Extract the [x, y] coordinate from the center of the cell holding the provided text.  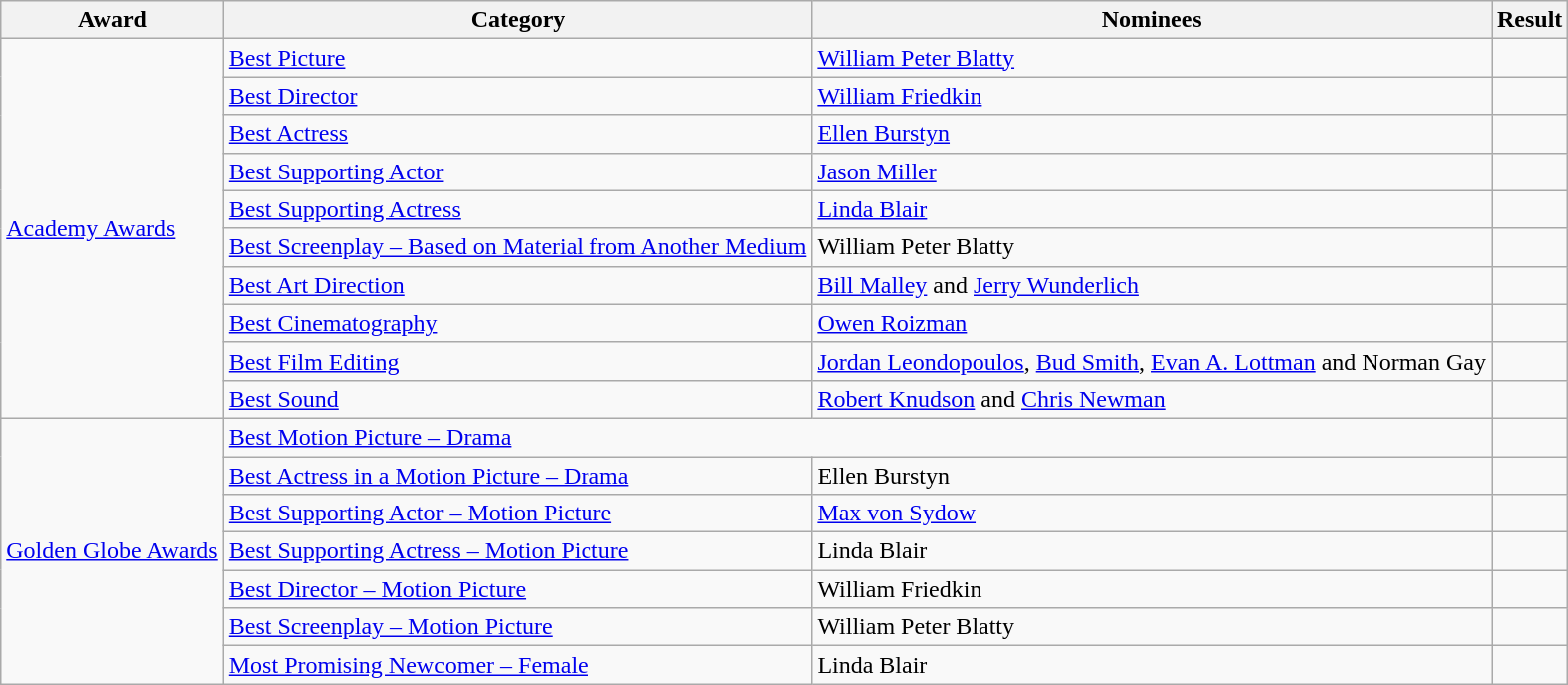
Best Supporting Actress – Motion Picture [518, 551]
Owen Roizman [1152, 323]
Nominees [1152, 20]
Award [113, 20]
Best Actress in a Motion Picture – Drama [518, 476]
Best Picture [518, 58]
Academy Awards [113, 229]
Best Director [518, 96]
Best Actress [518, 134]
Best Art Direction [518, 285]
Jason Miller [1152, 171]
Max von Sydow [1152, 514]
Best Sound [518, 399]
Best Supporting Actor – Motion Picture [518, 514]
Category [518, 20]
Best Screenplay – Based on Material from Another Medium [518, 247]
Best Director – Motion Picture [518, 589]
Best Cinematography [518, 323]
Best Supporting Actor [518, 171]
Result [1530, 20]
Bill Malley and Jerry Wunderlich [1152, 285]
Best Supporting Actress [518, 209]
Best Screenplay – Motion Picture [518, 627]
Best Film Editing [518, 361]
Golden Globe Awards [113, 550]
Robert Knudson and Chris Newman [1152, 399]
Jordan Leondopoulos, Bud Smith, Evan A. Lottman and Norman Gay [1152, 361]
Most Promising Newcomer – Female [518, 665]
Best Motion Picture – Drama [858, 437]
